Extract the (X, Y) coordinate from the center of the cell holding the provided text.  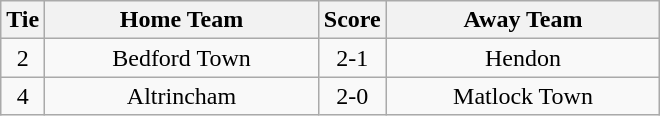
Matlock Town (523, 96)
2-1 (352, 58)
Score (352, 20)
Altrincham (182, 96)
2 (23, 58)
Away Team (523, 20)
2-0 (352, 96)
Bedford Town (182, 58)
4 (23, 96)
Home Team (182, 20)
Tie (23, 20)
Hendon (523, 58)
